Search for the cell housing the specified text and yield its (X, Y) center coordinate. 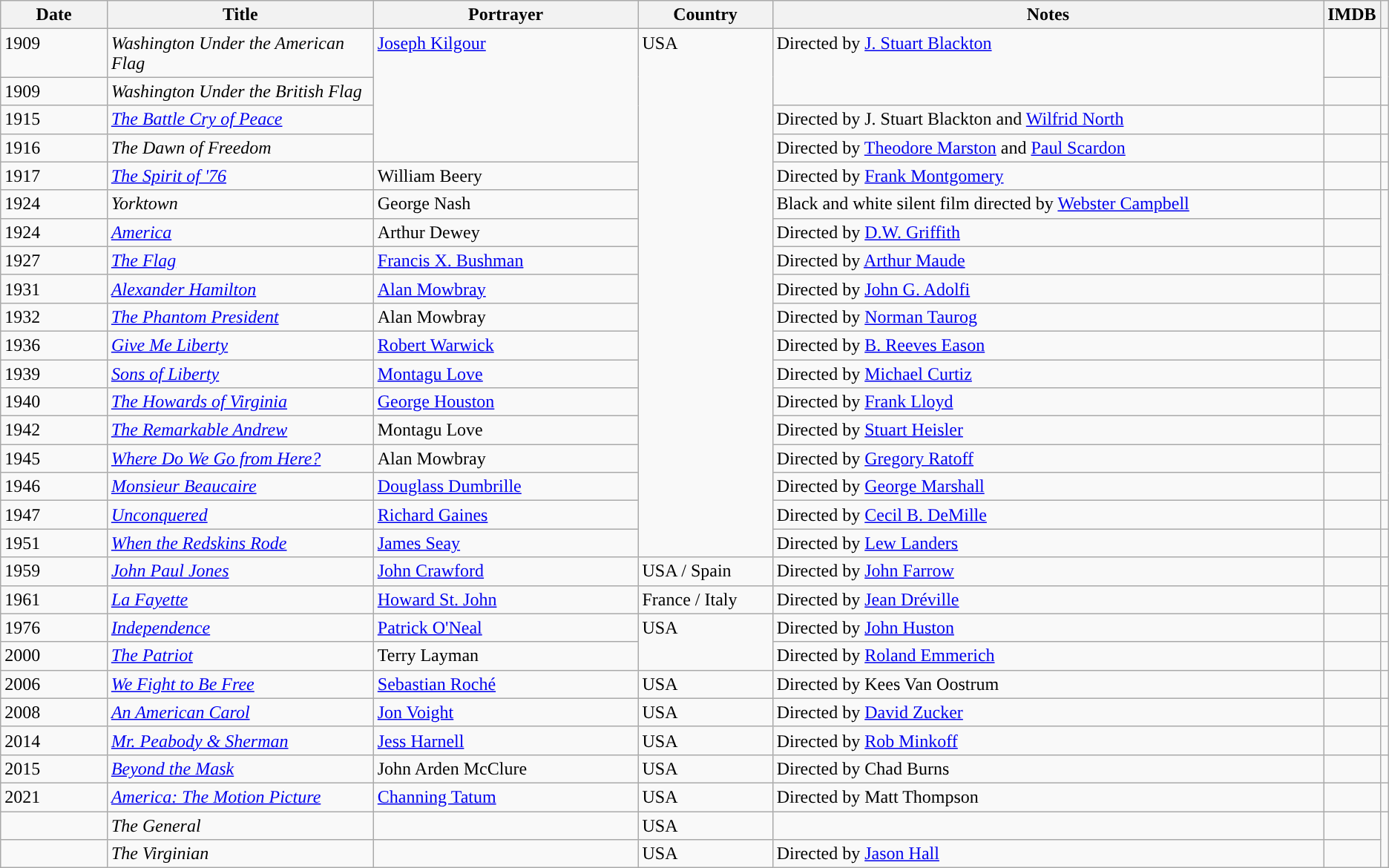
Directed by Norman Taurog (1048, 317)
Sons of Liberty (240, 373)
Terry Layman (506, 656)
The General (240, 826)
Patrick O'Neal (506, 628)
Sebastian Roché (506, 684)
Portrayer (506, 15)
The Dawn of Freedom (240, 148)
Channing Tatum (506, 797)
Directed by D.W. Griffith (1048, 232)
Give Me Liberty (240, 345)
America: The Motion Picture (240, 797)
1915 (54, 119)
The Phantom President (240, 317)
1959 (54, 571)
1940 (54, 402)
Directed by Stuart Heisler (1048, 430)
Directed by David Zucker (1048, 712)
Directed by Theodore Marston and Paul Scardon (1048, 148)
Directed by Frank Lloyd (1048, 402)
Richard Gaines (506, 515)
Directed by B. Reeves Eason (1048, 345)
USA / Spain (705, 571)
Unconquered (240, 515)
The Patriot (240, 656)
1931 (54, 289)
Washington Under the British Flag (240, 91)
George Nash (506, 204)
Notes (1048, 15)
2006 (54, 684)
Mr. Peabody & Sherman (240, 740)
James Seay (506, 543)
The Spirit of '76 (240, 176)
1961 (54, 599)
Beyond the Mask (240, 769)
1976 (54, 628)
1932 (54, 317)
Independence (240, 628)
George Houston (506, 402)
Francis X. Bushman (506, 260)
Directed by Kees Van Oostrum (1048, 684)
When the Redskins Rode (240, 543)
1936 (54, 345)
Directed by George Marshall (1048, 487)
1927 (54, 260)
Directed by Roland Emmerich (1048, 656)
2014 (54, 740)
John Paul Jones (240, 571)
Date (54, 15)
Directed by J. Stuart Blackton (1048, 67)
Directed by Lew Landers (1048, 543)
1945 (54, 458)
1946 (54, 487)
The Howards of Virginia (240, 402)
Directed by John Huston (1048, 628)
Black and white silent film directed by Webster Campbell (1048, 204)
Robert Warwick (506, 345)
Monsieur Beaucaire (240, 487)
An American Carol (240, 712)
Douglass Dumbrille (506, 487)
1939 (54, 373)
Directed by Arthur Maude (1048, 260)
Directed by John G. Adolfi (1048, 289)
1951 (54, 543)
Joseph Kilgour (506, 95)
John Arden McClure (506, 769)
Directed by J. Stuart Blackton and Wilfrid North (1048, 119)
Directed by Matt Thompson (1048, 797)
Directed by Jason Hall (1048, 854)
The Remarkable Andrew (240, 430)
1942 (54, 430)
Country (705, 15)
Directed by Cecil B. DeMille (1048, 515)
John Crawford (506, 571)
Yorktown (240, 204)
2000 (54, 656)
IMDB (1352, 15)
William Beery (506, 176)
Where Do We Go from Here? (240, 458)
2015 (54, 769)
We Fight to Be Free (240, 684)
Jess Harnell (506, 740)
Alexander Hamilton (240, 289)
La Fayette (240, 599)
The Flag (240, 260)
Directed by Rob Minkoff (1048, 740)
Directed by Chad Burns (1048, 769)
The Battle Cry of Peace (240, 119)
Directed by Frank Montgomery (1048, 176)
The Virginian (240, 854)
1947 (54, 515)
Title (240, 15)
1916 (54, 148)
Directed by Gregory Ratoff (1048, 458)
2021 (54, 797)
Howard St. John (506, 599)
Directed by Michael Curtiz (1048, 373)
2008 (54, 712)
Jon Voight (506, 712)
France / Italy (705, 599)
Directed by Jean Dréville (1048, 599)
1917 (54, 176)
Directed by John Farrow (1048, 571)
Arthur Dewey (506, 232)
America (240, 232)
Washington Under the American Flag (240, 53)
